Return the [X, Y] coordinate for the center point of the cell that contains the specified text.  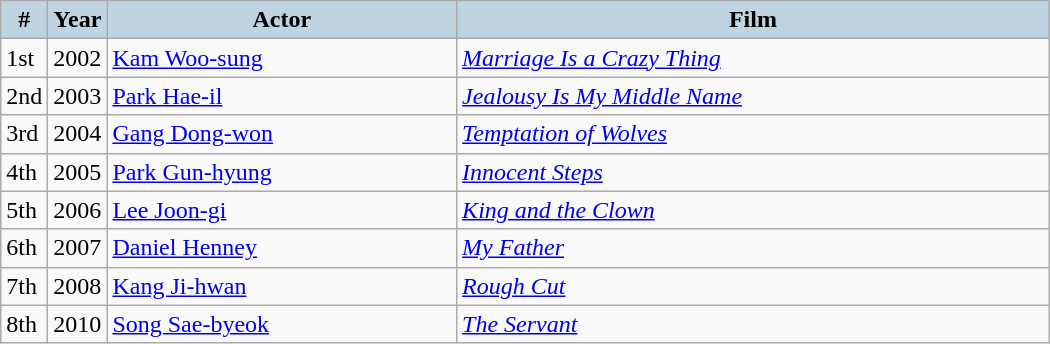
4th [24, 172]
Gang Dong-won [282, 134]
Daniel Henney [282, 248]
Innocent Steps [754, 172]
2003 [78, 96]
Film [754, 20]
Actor [282, 20]
Jealousy Is My Middle Name [754, 96]
6th [24, 248]
Lee Joon-gi [282, 210]
5th [24, 210]
2006 [78, 210]
2005 [78, 172]
# [24, 20]
Park Hae-il [282, 96]
2007 [78, 248]
The Servant [754, 324]
1st [24, 58]
Marriage Is a Crazy Thing [754, 58]
My Father [754, 248]
2002 [78, 58]
Kang Ji-hwan [282, 286]
2nd [24, 96]
8th [24, 324]
King and the Clown [754, 210]
2010 [78, 324]
7th [24, 286]
Kam Woo-sung [282, 58]
2004 [78, 134]
2008 [78, 286]
Park Gun-hyung [282, 172]
Rough Cut [754, 286]
Year [78, 20]
3rd [24, 134]
Temptation of Wolves [754, 134]
Song Sae-byeok [282, 324]
